Output the (x, y) coordinate of the center of the cell containing the given text.  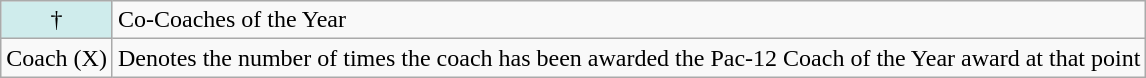
Coach (X) (57, 58)
Co-Coaches of the Year (628, 20)
Denotes the number of times the coach has been awarded the Pac-12 Coach of the Year award at that point (628, 58)
† (57, 20)
